Find where the given text appears and provide that cell's center as [x, y] coordinate. 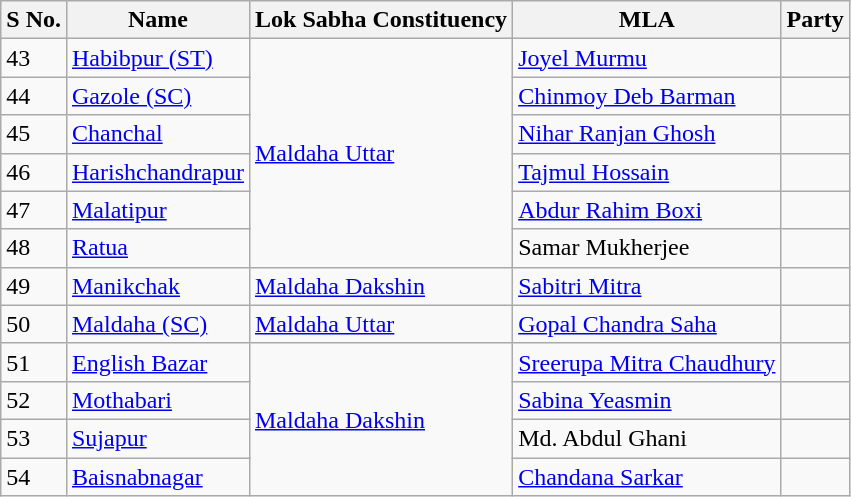
51 [34, 362]
Ratua [158, 248]
53 [34, 438]
44 [34, 96]
Gazole (SC) [158, 96]
48 [34, 248]
Tajmul Hossain [647, 172]
43 [34, 58]
Sabitri Mitra [647, 286]
Maldaha (SC) [158, 324]
S No. [34, 20]
Manikchak [158, 286]
Malatipur [158, 210]
Joyel Murmu [647, 58]
English Bazar [158, 362]
MLA [647, 20]
Nihar Ranjan Ghosh [647, 134]
Chinmoy Deb Barman [647, 96]
Party [815, 20]
54 [34, 477]
Harishchandrapur [158, 172]
Sreerupa Mitra Chaudhury [647, 362]
47 [34, 210]
Gopal Chandra Saha [647, 324]
49 [34, 286]
Abdur Rahim Boxi [647, 210]
52 [34, 400]
Sabina Yeasmin [647, 400]
Samar Mukherjee [647, 248]
Name [158, 20]
Mothabari [158, 400]
45 [34, 134]
Baisnabnagar [158, 477]
46 [34, 172]
Chandana Sarkar [647, 477]
50 [34, 324]
Lok Sabha Constituency [380, 20]
Md. Abdul Ghani [647, 438]
Sujapur [158, 438]
Habibpur (ST) [158, 58]
Chanchal [158, 134]
